Search for the cell housing the specified text and yield its (X, Y) center coordinate. 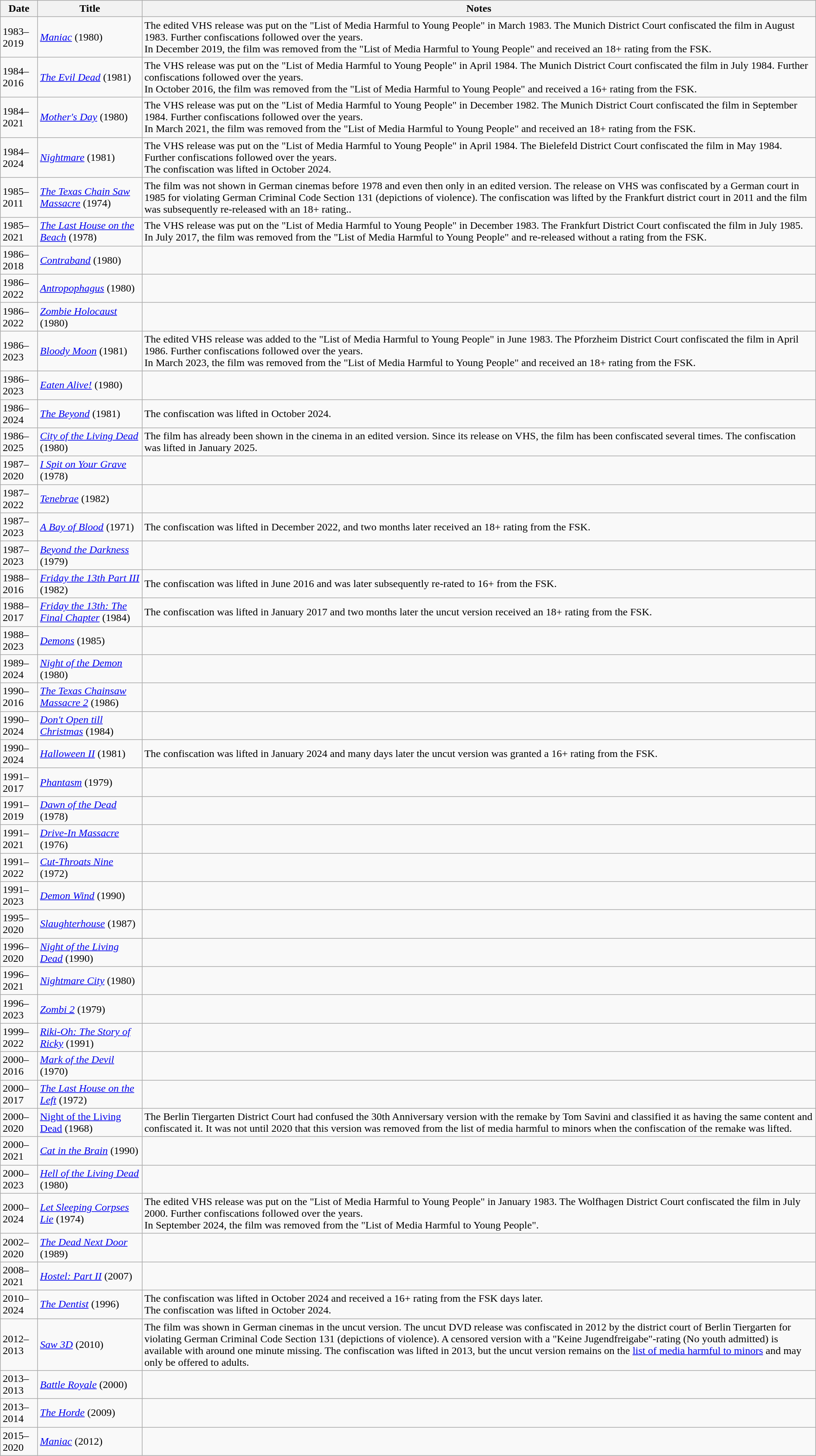
1991–2017 (19, 782)
Nightmare City (1980) (90, 981)
2000–2017 (19, 1094)
The Evil Dead (1981) (90, 77)
1999–2022 (19, 1037)
Contraband (1980) (90, 260)
Title (90, 9)
Saw 3D (2010) (90, 1345)
2000–2016 (19, 1066)
Cat in the Brain (1990) (90, 1151)
1989–2024 (19, 669)
1991–2023 (19, 896)
The Horde (2009) (90, 1413)
The Beyond (1981) (90, 413)
1986–2018 (19, 260)
City of the Living Dead (1980) (90, 442)
Nightmare (1981) (90, 157)
2008–2021 (19, 1276)
Demon Wind (1990) (90, 896)
The confiscation was lifted in June 2016 and was later subsequently re-rated to 16+ from the FSK. (479, 584)
2000–2020 (19, 1123)
Dawn of the Dead (1978) (90, 811)
Tenebrae (1982) (90, 499)
Don't Open till Christmas (1984) (90, 725)
Cut-Throats Nine (1972) (90, 867)
Night of the Demon (1980) (90, 669)
Night of the Living Dead (1990) (90, 953)
1991–2021 (19, 838)
The confiscation was lifted in January 2024 and many days later the uncut version was granted a 16+ rating from the FSK. (479, 754)
2002–2020 (19, 1247)
Night of the Living Dead (1968) (90, 1123)
2000–2021 (19, 1151)
Bloody Moon (1981) (90, 351)
Phantasm (1979) (90, 782)
1984–2016 (19, 77)
1986–2025 (19, 442)
Riki-Oh: The Story of Ricky (1991) (90, 1037)
The Texas Chain Saw Massacre (1974) (90, 197)
Maniac (2012) (90, 1442)
The Dead Next Door (1989) (90, 1247)
1991–2022 (19, 867)
2010–2024 (19, 1304)
1995–2020 (19, 924)
1988–2016 (19, 584)
2012–2013 (19, 1345)
1984–2024 (19, 157)
Antropophagus (1980) (90, 288)
Date (19, 9)
2000–2024 (19, 1213)
1990–2016 (19, 697)
1987–2020 (19, 471)
I Spit on Your Grave (1978) (90, 471)
1986–2024 (19, 413)
Beyond the Darkness (1979) (90, 555)
Eaten Alive! (1980) (90, 385)
2000–2023 (19, 1179)
Hell of the Living Dead (1980) (90, 1179)
Notes (479, 9)
Let Sleeping Corpses Lie (1974) (90, 1213)
1996–2020 (19, 953)
Mother's Day (1980) (90, 117)
The Last House on the Left (1972) (90, 1094)
Maniac (1980) (90, 37)
1996–2023 (19, 1009)
Demons (1985) (90, 641)
The confiscation was lifted in January 2017 and two months later the uncut version received an 18+ rating from the FSK. (479, 612)
Hostel: Part II (2007) (90, 1276)
1987–2022 (19, 499)
1996–2021 (19, 981)
The confiscation was lifted in October 2024 and received a 16+ rating from the FSK days later.The confiscation was lifted in October 2024. (479, 1304)
A Bay of Blood (1971) (90, 527)
1985–2011 (19, 197)
The Dentist (1996) (90, 1304)
Friday the 13th: The Final Chapter (1984) (90, 612)
Friday the 13th Part III (1982) (90, 584)
2013–2014 (19, 1413)
Battle Royale (2000) (90, 1385)
1988–2023 (19, 641)
Drive-In Massacre (1976) (90, 838)
Mark of the Devil (1970) (90, 1066)
The Last House on the Beach (1978) (90, 232)
The Texas Chainsaw Massacre 2 (1986) (90, 697)
Zombie Holocaust (1980) (90, 316)
Slaughterhouse (1987) (90, 924)
The confiscation was lifted in October 2024. (479, 413)
1988–2017 (19, 612)
1985–2021 (19, 232)
1983–2019 (19, 37)
Zombi 2 (1979) (90, 1009)
2013–2013 (19, 1385)
Halloween II (1981) (90, 754)
2015–2020 (19, 1442)
1991–2019 (19, 811)
The confiscation was lifted in December 2022, and two months later received an 18+ rating from the FSK. (479, 527)
1984–2021 (19, 117)
